For the text-containing cell, return its midpoint in (x, y) coordinate format. 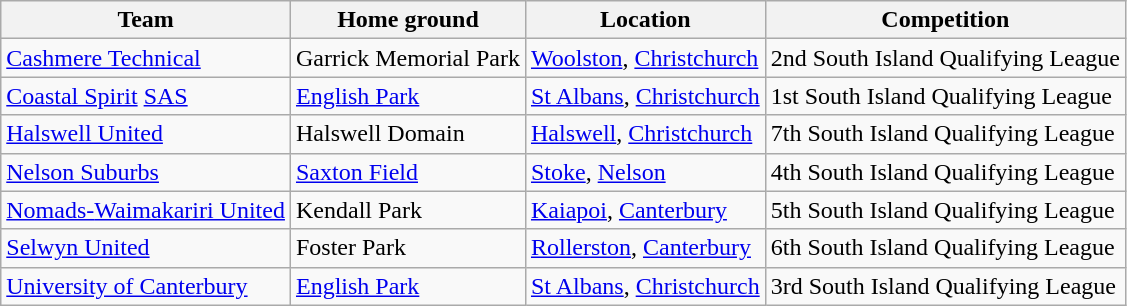
Competition (945, 20)
4th South Island Qualifying League (945, 172)
Woolston, Christchurch (645, 58)
Home ground (408, 20)
Nomads-Waimakariri United (146, 210)
1st South Island Qualifying League (945, 96)
Team (146, 20)
6th South Island Qualifying League (945, 248)
2nd South Island Qualifying League (945, 58)
7th South Island Qualifying League (945, 134)
Kendall Park (408, 210)
3rd South Island Qualifying League (945, 286)
Halswell Domain (408, 134)
Stoke, Nelson (645, 172)
5th South Island Qualifying League (945, 210)
Coastal Spirit SAS (146, 96)
Location (645, 20)
Garrick Memorial Park (408, 58)
Nelson Suburbs (146, 172)
Saxton Field (408, 172)
Cashmere Technical (146, 58)
Halswell, Christchurch (645, 134)
Rollerston, Canterbury (645, 248)
Selwyn United (146, 248)
Halswell United (146, 134)
University of Canterbury (146, 286)
Foster Park (408, 248)
Kaiapoi, Canterbury (645, 210)
